Find where the given text appears and provide that cell's center as [x, y] coordinate. 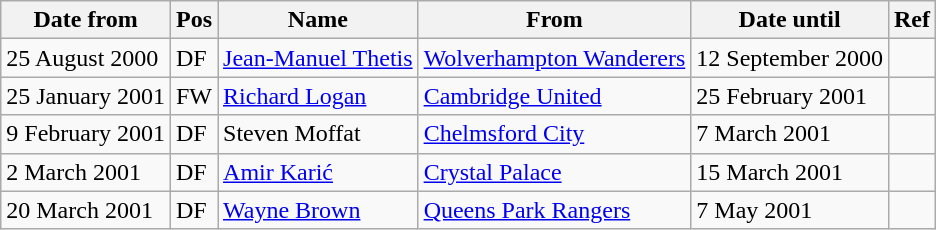
7 March 2001 [790, 134]
Crystal Palace [554, 172]
Jean-Manuel Thetis [318, 58]
25 August 2000 [86, 58]
2 March 2001 [86, 172]
Wolverhampton Wanderers [554, 58]
25 February 2001 [790, 96]
Richard Logan [318, 96]
9 February 2001 [86, 134]
Date until [790, 20]
Wayne Brown [318, 210]
20 March 2001 [86, 210]
Pos [194, 20]
Chelmsford City [554, 134]
Queens Park Rangers [554, 210]
From [554, 20]
7 May 2001 [790, 210]
Ref [912, 20]
15 March 2001 [790, 172]
Cambridge United [554, 96]
Date from [86, 20]
12 September 2000 [790, 58]
Steven Moffat [318, 134]
Amir Karić [318, 172]
25 January 2001 [86, 96]
Name [318, 20]
FW [194, 96]
